Find where the given text appears and provide that cell's center as (X, Y) coordinate. 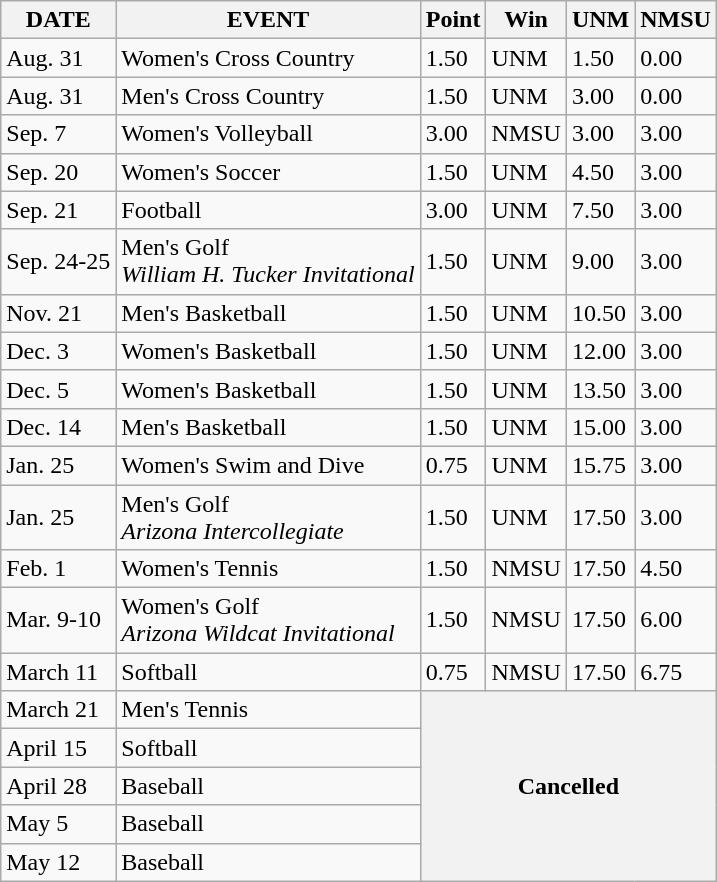
15.75 (600, 465)
Feb. 1 (58, 569)
10.50 (600, 313)
Women's Swim and Dive (268, 465)
Football (268, 210)
Men's Tennis (268, 710)
Win (526, 20)
April 28 (58, 786)
Nov. 21 (58, 313)
April 15 (58, 748)
12.00 (600, 351)
Sep. 20 (58, 172)
7.50 (600, 210)
DATE (58, 20)
Men's Cross Country (268, 96)
9.00 (600, 262)
May 12 (58, 862)
6.00 (676, 620)
Women's Tennis (268, 569)
Women's Volleyball (268, 134)
Men's GolfWilliam H. Tucker Invitational (268, 262)
Women's GolfArizona Wildcat Invitational (268, 620)
15.00 (600, 427)
Mar. 9-10 (58, 620)
Sep. 24-25 (58, 262)
Men's GolfArizona Intercollegiate (268, 516)
Women's Soccer (268, 172)
Dec. 14 (58, 427)
6.75 (676, 672)
Sep. 21 (58, 210)
EVENT (268, 20)
Women's Cross Country (268, 58)
Dec. 5 (58, 389)
Point (453, 20)
Dec. 3 (58, 351)
Cancelled (568, 786)
Sep. 7 (58, 134)
May 5 (58, 824)
March 21 (58, 710)
March 11 (58, 672)
13.50 (600, 389)
